Extract the (x, y) coordinate from the center of the cell holding the provided text.  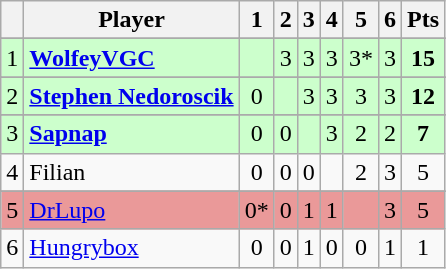
Player (132, 20)
7 (424, 134)
Hungrybox (132, 248)
WolfeyVGC (132, 58)
12 (424, 96)
Stephen Nedoroscik (132, 96)
Pts (424, 20)
3* (360, 58)
15 (424, 58)
Sapnap (132, 134)
Filian (132, 172)
0* (256, 210)
DrLupo (132, 210)
